Determine the (X, Y) coordinate at the center of the cell enclosing the given text.  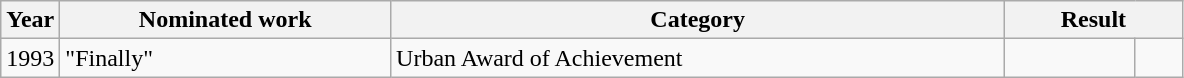
Nominated work (226, 20)
"Finally" (226, 58)
1993 (30, 58)
Category (698, 20)
Result (1094, 20)
Year (30, 20)
Urban Award of Achievement (698, 58)
